Return (x, y) of the center of cell containing provided text 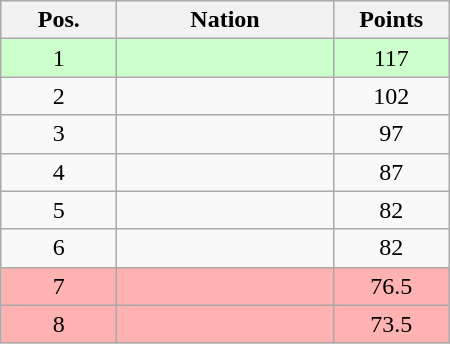
Nation (225, 20)
97 (391, 134)
5 (59, 210)
76.5 (391, 286)
117 (391, 58)
1 (59, 58)
7 (59, 286)
Pos. (59, 20)
4 (59, 172)
2 (59, 96)
8 (59, 324)
3 (59, 134)
73.5 (391, 324)
6 (59, 248)
Points (391, 20)
102 (391, 96)
87 (391, 172)
